Find where the given text appears and provide that cell's center as (x, y) coordinate. 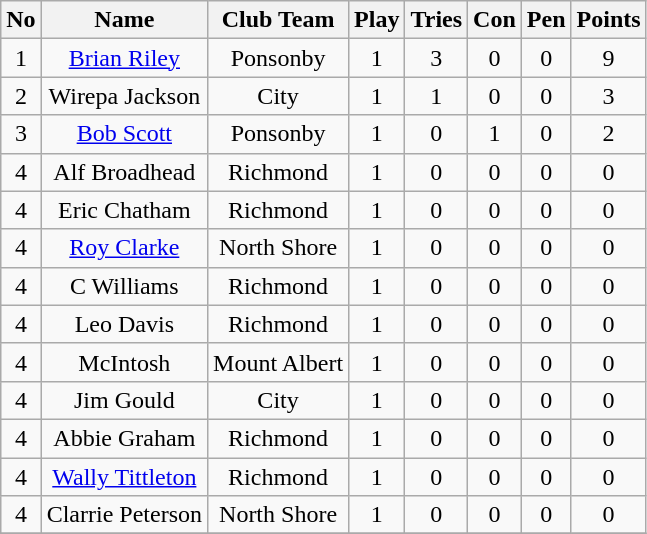
Club Team (278, 20)
Name (124, 20)
McIntosh (124, 362)
Abbie Graham (124, 438)
Bob Scott (124, 134)
Tries (436, 20)
Brian Riley (124, 58)
Pen (546, 20)
Play (377, 20)
Jim Gould (124, 400)
Alf Broadhead (124, 172)
Roy Clarke (124, 248)
Points (608, 20)
Eric Chatham (124, 210)
Con (495, 20)
Clarrie Peterson (124, 515)
C Williams (124, 286)
Wally Tittleton (124, 477)
9 (608, 58)
Wirepa Jackson (124, 96)
Mount Albert (278, 362)
No (21, 20)
Leo Davis (124, 324)
